Return (x, y) of the center of cell containing provided text 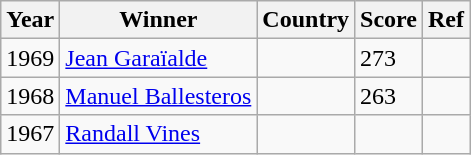
Winner (158, 20)
1968 (30, 96)
1969 (30, 58)
Manuel Ballesteros (158, 96)
Year (30, 20)
273 (389, 58)
Jean Garaïalde (158, 58)
Ref (446, 20)
Score (389, 20)
1967 (30, 134)
263 (389, 96)
Randall Vines (158, 134)
Country (306, 20)
